Extract the [x, y] coordinate from the center of the cell holding the provided text.  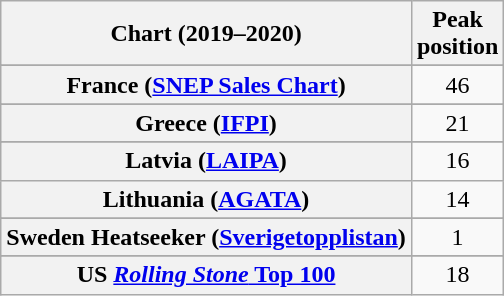
46 [457, 85]
Greece (IFPI) [206, 123]
16 [457, 161]
Latvia (LAIPA) [206, 161]
Peakposition [457, 34]
1 [457, 237]
Chart (2019–2020) [206, 34]
US Rolling Stone Top 100 [206, 275]
Lithuania (AGATA) [206, 199]
18 [457, 275]
14 [457, 199]
Sweden Heatseeker (Sverigetopplistan) [206, 237]
France (SNEP Sales Chart) [206, 85]
21 [457, 123]
